Return the (X, Y) coordinate for the center point of the cell that contains the specified text.  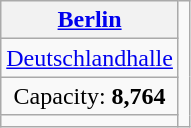
Berlin (90, 20)
Deutschlandhalle (90, 58)
Capacity: 8,764 (90, 96)
